Locate the cell with the specified text and output its (x, y) center coordinate. 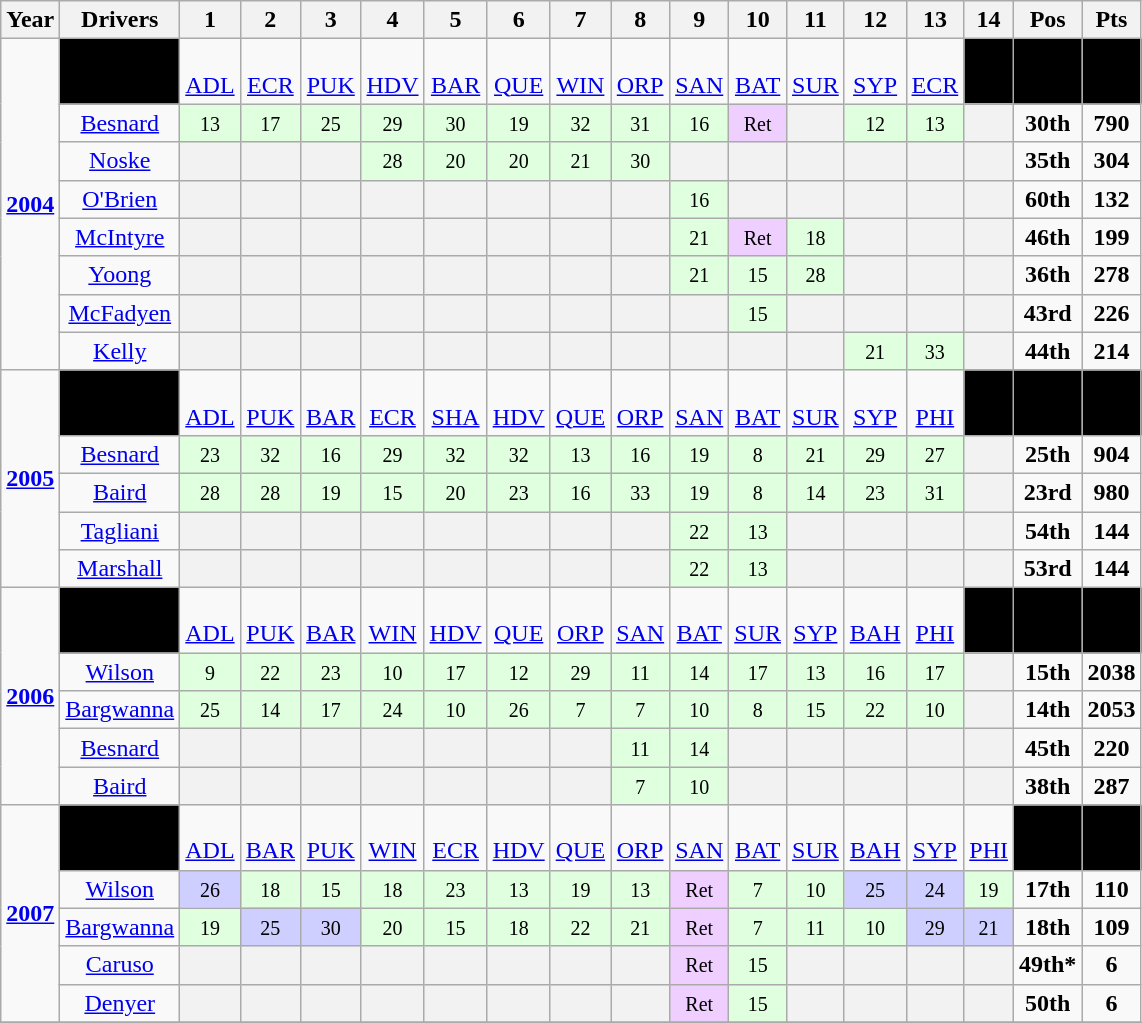
O'Brien (120, 199)
226 (1112, 313)
38th (1047, 786)
23rd (1047, 492)
54th (1047, 531)
904 (1112, 454)
5 (456, 20)
287 (1112, 786)
2005 (30, 478)
Year (30, 20)
304 (1112, 161)
45th (1047, 748)
Caruso (120, 965)
Pts (1112, 20)
SHA (456, 402)
790 (1112, 123)
2 (270, 20)
2053 (1112, 710)
35th (1047, 161)
50th (1047, 1003)
17th (1047, 889)
14th (1047, 710)
2007 (30, 914)
980 (1112, 492)
2006 (30, 696)
15th (1047, 672)
McFadyen (120, 313)
3 (331, 20)
199 (1112, 237)
2004 (30, 205)
44th (1047, 351)
4 (392, 20)
36th (1047, 275)
278 (1112, 275)
53rd (1047, 569)
Denyer (120, 1003)
43rd (1047, 313)
49th* (1047, 965)
25th (1047, 454)
Drivers (120, 20)
1 (210, 20)
2038 (1112, 672)
Kelly (120, 351)
Yoong (120, 275)
Pos (1047, 20)
Marshall (120, 569)
27 (935, 454)
McIntyre (120, 237)
Noske (120, 161)
18th (1047, 927)
110 (1112, 889)
Tagliani (120, 531)
132 (1112, 199)
60th (1047, 199)
214 (1112, 351)
109 (1112, 927)
220 (1112, 748)
30th (1047, 123)
46th (1047, 237)
